Search for the cell housing the specified text and yield its (X, Y) center coordinate. 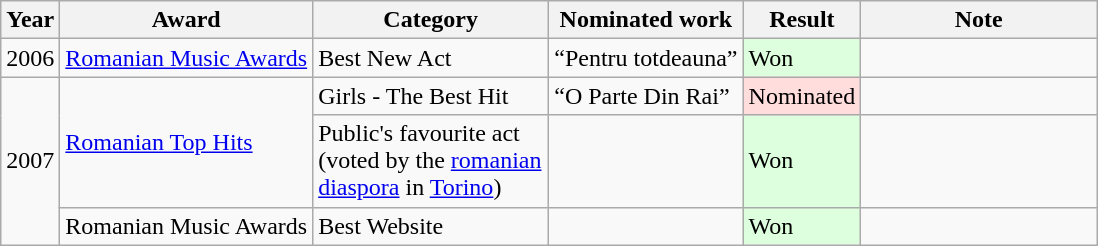
Best Website (431, 226)
Public's favourite act (voted by the romanian diaspora in Torino) (431, 161)
Nominated (802, 96)
Category (431, 20)
2007 (30, 161)
2006 (30, 58)
Best New Act (431, 58)
“Pentru totdeauna” (646, 58)
Nominated work (646, 20)
Award (186, 20)
“O Parte Din Rai” (646, 96)
Note (979, 20)
Girls - The Best Hit (431, 96)
Result (802, 20)
Year (30, 20)
Romanian Top Hits (186, 142)
